Identify which cell holds the provided text, then report its (x, y) central coordinate. 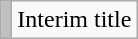
Interim title (74, 20)
